Find where the given text appears and provide that cell's center as (x, y) coordinate. 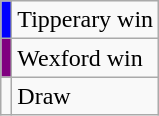
Draw (86, 96)
Tipperary win (86, 20)
Wexford win (86, 58)
